Output the [X, Y] coordinate of the center of the cell containing the given text.  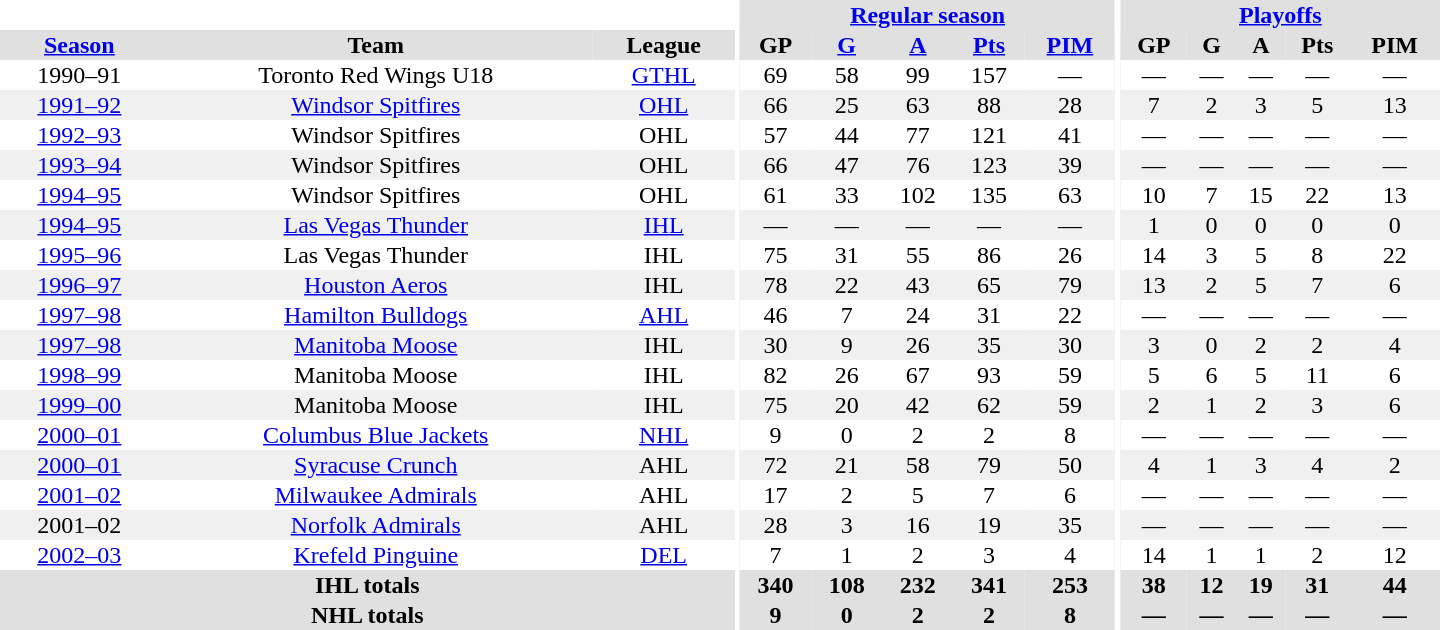
Toronto Red Wings U18 [376, 75]
Krefeld Pinguine [376, 555]
39 [1070, 165]
Playoffs [1280, 15]
108 [846, 585]
78 [776, 285]
86 [988, 255]
NHL [664, 435]
43 [918, 285]
17 [776, 495]
232 [918, 585]
Regular season [928, 15]
41 [1070, 135]
16 [918, 525]
Hamilton Bulldogs [376, 315]
1993–94 [80, 165]
IHL totals [368, 585]
157 [988, 75]
82 [776, 375]
69 [776, 75]
20 [846, 405]
65 [988, 285]
21 [846, 465]
Norfolk Admirals [376, 525]
93 [988, 375]
76 [918, 165]
Season [80, 45]
Columbus Blue Jackets [376, 435]
1990–91 [80, 75]
102 [918, 195]
1991–92 [80, 105]
Syracuse Crunch [376, 465]
25 [846, 105]
123 [988, 165]
15 [1260, 195]
62 [988, 405]
50 [1070, 465]
253 [1070, 585]
340 [776, 585]
38 [1154, 585]
1995–96 [80, 255]
55 [918, 255]
1996–97 [80, 285]
121 [988, 135]
77 [918, 135]
47 [846, 165]
42 [918, 405]
24 [918, 315]
88 [988, 105]
Team [376, 45]
72 [776, 465]
Milwaukee Admirals [376, 495]
61 [776, 195]
GTHL [664, 75]
1998–99 [80, 375]
NHL totals [368, 615]
1999–00 [80, 405]
Houston Aeros [376, 285]
341 [988, 585]
10 [1154, 195]
11 [1317, 375]
DEL [664, 555]
135 [988, 195]
46 [776, 315]
League [664, 45]
2002–03 [80, 555]
33 [846, 195]
57 [776, 135]
1992–93 [80, 135]
99 [918, 75]
67 [918, 375]
